From the cell containing the given text, extract its center point as (x, y) coordinate. 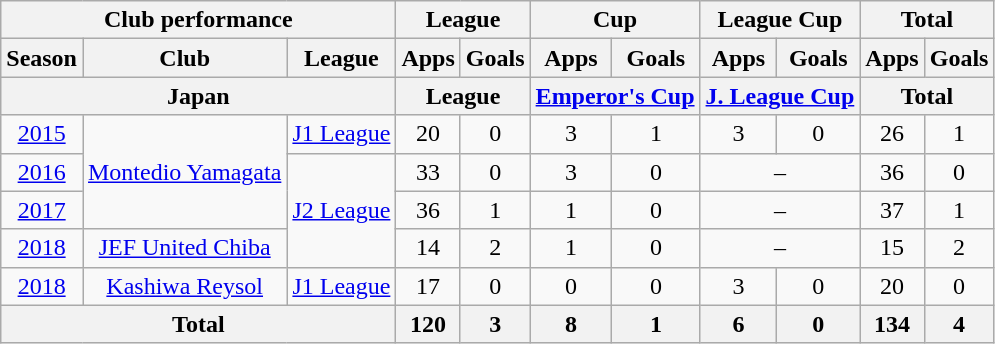
33 (428, 172)
League Cup (780, 20)
J2 League (342, 210)
2016 (42, 172)
Cup (615, 20)
Emperor's Cup (615, 96)
17 (428, 286)
6 (738, 324)
37 (892, 210)
26 (892, 134)
Montedio Yamagata (184, 172)
2017 (42, 210)
Kashiwa Reysol (184, 286)
Club (184, 58)
Japan (198, 96)
4 (959, 324)
14 (428, 248)
Season (42, 58)
2015 (42, 134)
15 (892, 248)
JEF United Chiba (184, 248)
120 (428, 324)
8 (571, 324)
J. League Cup (780, 96)
Club performance (198, 20)
134 (892, 324)
